Pinpoint the cell where the given text exists, returning its (x, y) midpoint coordinate. 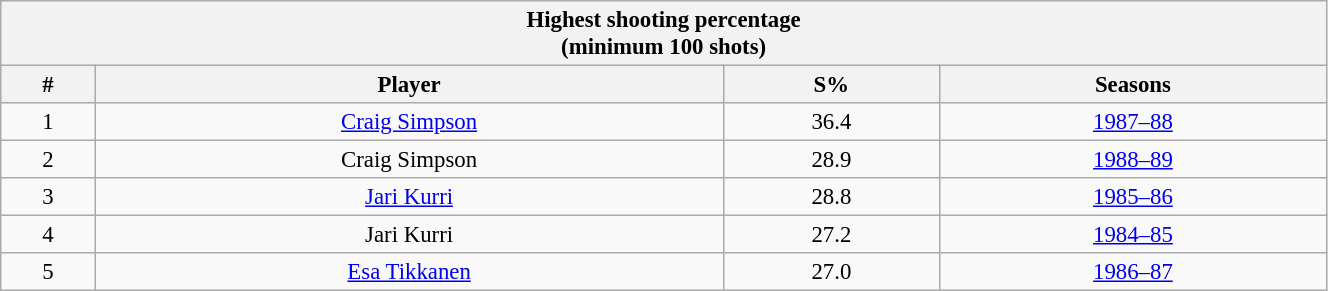
1985–86 (1132, 197)
28.8 (831, 197)
1 (48, 122)
4 (48, 235)
Highest shooting percentage(minimum 100 shots) (664, 34)
1987–88 (1132, 122)
1988–89 (1132, 160)
3 (48, 197)
# (48, 85)
28.9 (831, 160)
36.4 (831, 122)
Player (409, 85)
27.2 (831, 235)
Seasons (1132, 85)
1984–85 (1132, 235)
S% (831, 85)
2 (48, 160)
